Pinpoint the cell where the given text exists, returning its (x, y) midpoint coordinate. 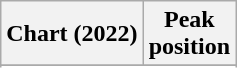
Peakposition (189, 34)
Chart (2022) (72, 34)
